Provide the [X, Y] coordinate of the cell's center where the given text is located.  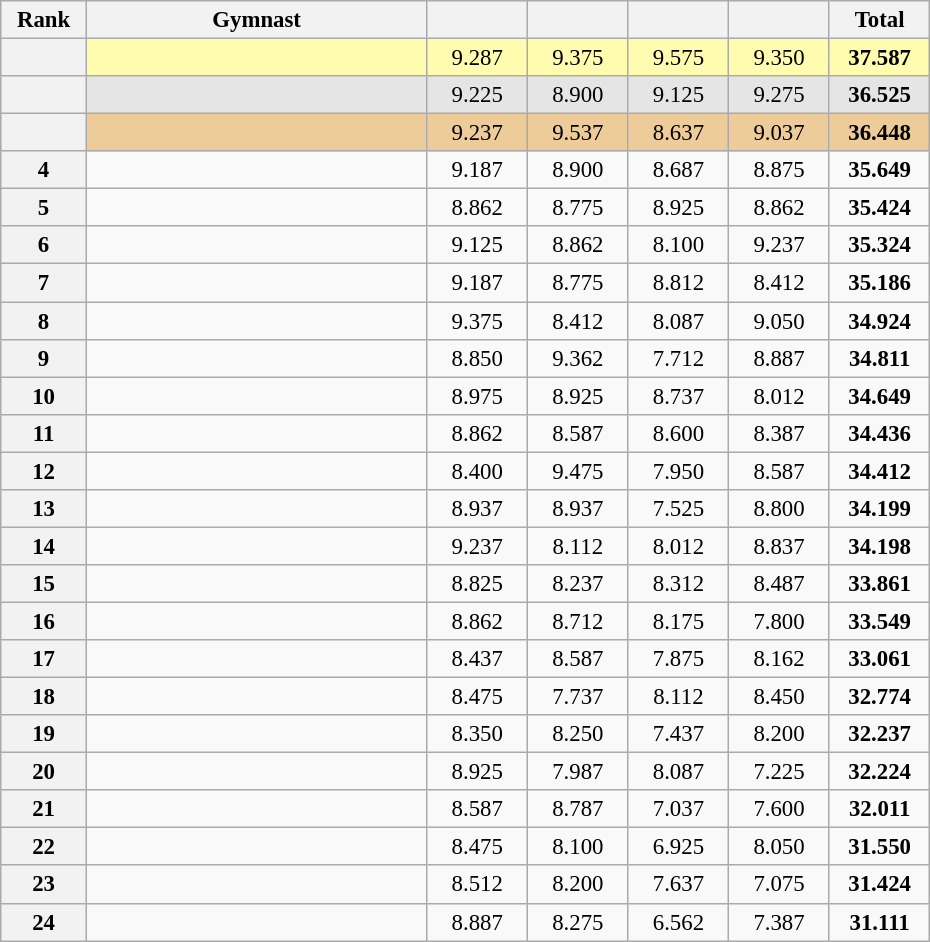
8 [44, 321]
7 [44, 283]
18 [44, 697]
8.487 [780, 584]
9.350 [780, 58]
31.424 [880, 885]
8.812 [678, 283]
23 [44, 885]
7.875 [678, 659]
8.975 [478, 396]
9.225 [478, 95]
8.400 [478, 471]
8.175 [678, 621]
34.412 [880, 471]
35.424 [880, 208]
32.011 [880, 809]
7.225 [780, 772]
33.861 [880, 584]
32.224 [880, 772]
35.649 [880, 170]
8.687 [678, 170]
8.837 [780, 546]
6.925 [678, 847]
34.436 [880, 433]
7.637 [678, 885]
5 [44, 208]
19 [44, 734]
9.575 [678, 58]
8.437 [478, 659]
8.387 [780, 433]
7.525 [678, 509]
8.250 [578, 734]
Gymnast [256, 20]
9.287 [478, 58]
12 [44, 471]
11 [44, 433]
8.275 [578, 922]
8.600 [678, 433]
15 [44, 584]
22 [44, 847]
7.075 [780, 885]
32.237 [880, 734]
21 [44, 809]
7.600 [780, 809]
7.737 [578, 697]
7.712 [678, 358]
35.186 [880, 283]
7.037 [678, 809]
8.350 [478, 734]
8.825 [478, 584]
7.437 [678, 734]
34.198 [880, 546]
9.475 [578, 471]
33.061 [880, 659]
33.549 [880, 621]
8.787 [578, 809]
34.199 [880, 509]
37.587 [880, 58]
31.111 [880, 922]
8.162 [780, 659]
Rank [44, 20]
34.811 [880, 358]
16 [44, 621]
9.537 [578, 133]
7.387 [780, 922]
36.448 [880, 133]
9.362 [578, 358]
20 [44, 772]
9 [44, 358]
8.800 [780, 509]
24 [44, 922]
17 [44, 659]
14 [44, 546]
6.562 [678, 922]
8.312 [678, 584]
34.649 [880, 396]
8.712 [578, 621]
8.512 [478, 885]
13 [44, 509]
8.050 [780, 847]
8.450 [780, 697]
8.237 [578, 584]
4 [44, 170]
Total [880, 20]
7.800 [780, 621]
8.875 [780, 170]
35.324 [880, 245]
36.525 [880, 95]
31.550 [880, 847]
10 [44, 396]
9.037 [780, 133]
7.950 [678, 471]
8.850 [478, 358]
8.637 [678, 133]
7.987 [578, 772]
34.924 [880, 321]
32.774 [880, 697]
9.275 [780, 95]
6 [44, 245]
9.050 [780, 321]
8.737 [678, 396]
